Search for the cell housing the specified text and yield its (x, y) center coordinate. 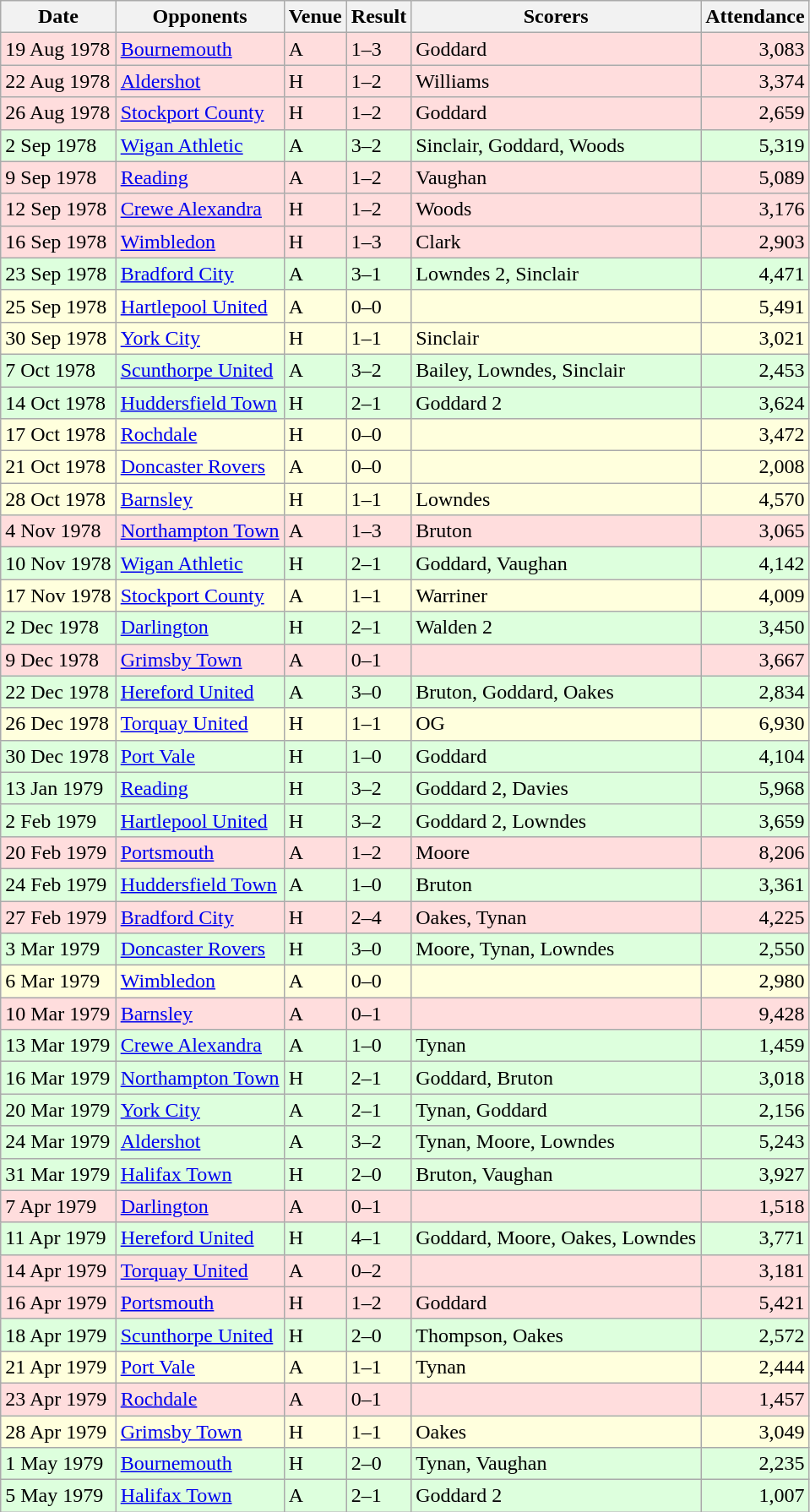
Bruton, Goddard, Oakes (556, 692)
22 Aug 1978 (58, 81)
28 Oct 1978 (58, 499)
3,667 (755, 660)
3,624 (755, 403)
4–1 (378, 1238)
Sinclair, Goddard, Woods (556, 145)
3,771 (755, 1238)
20 Mar 1979 (58, 1110)
13 Jan 1979 (58, 788)
4 Nov 1978 (58, 531)
4,009 (755, 596)
31 Mar 1979 (58, 1174)
3,659 (755, 820)
Bailey, Lowndes, Sinclair (556, 370)
Oakes, Tynan (556, 916)
2 Feb 1979 (58, 820)
28 Apr 1979 (58, 1432)
10 Mar 1979 (58, 1014)
3,176 (755, 209)
0–2 (378, 1270)
27 Feb 1979 (58, 916)
25 Sep 1978 (58, 306)
Walden 2 (556, 628)
Vaughan (556, 177)
5,968 (755, 788)
Moore (556, 852)
Date (58, 17)
3,018 (755, 1078)
23 Sep 1978 (58, 274)
2 Sep 1978 (58, 145)
Moore, Tynan, Lowndes (556, 949)
3,361 (755, 884)
Tynan, Vaughan (556, 1464)
1,459 (755, 1046)
18 Apr 1979 (58, 1335)
5,243 (755, 1142)
3,083 (755, 49)
9,428 (755, 1014)
1,518 (755, 1206)
Woods (556, 209)
Warriner (556, 596)
2,980 (755, 982)
2,572 (755, 1335)
16 Sep 1978 (58, 242)
Goddard 2, Lowndes (556, 820)
4,142 (755, 563)
Williams (556, 81)
Bruton, Vaughan (556, 1174)
Thompson, Oakes (556, 1335)
Goddard, Bruton (556, 1078)
Goddard, Moore, Oakes, Lowndes (556, 1238)
30 Sep 1978 (58, 338)
16 Apr 1979 (58, 1303)
2,235 (755, 1464)
3,181 (755, 1270)
3,472 (755, 435)
12 Sep 1978 (58, 209)
9 Dec 1978 (58, 660)
7 Apr 1979 (58, 1206)
11 Apr 1979 (58, 1238)
30 Dec 1978 (58, 756)
2,008 (755, 467)
Oakes (556, 1432)
10 Nov 1978 (58, 563)
Clark (556, 242)
16 Mar 1979 (58, 1078)
14 Apr 1979 (58, 1270)
7 Oct 1978 (58, 370)
6 Mar 1979 (58, 982)
2,550 (755, 949)
2 Dec 1978 (58, 628)
3,049 (755, 1432)
26 Aug 1978 (58, 113)
3,450 (755, 628)
17 Oct 1978 (58, 435)
8,206 (755, 852)
Goddard, Vaughan (556, 563)
17 Nov 1978 (58, 596)
Venue (315, 17)
19 Aug 1978 (58, 49)
Tynan, Goddard (556, 1110)
2,444 (755, 1367)
3–1 (378, 274)
Result (378, 17)
21 Apr 1979 (58, 1367)
2,834 (755, 692)
Sinclair (556, 338)
4,471 (755, 274)
5,089 (755, 177)
9 Sep 1978 (58, 177)
3,065 (755, 531)
Scorers (556, 17)
4,225 (755, 916)
Goddard 2, Davies (556, 788)
2,903 (755, 242)
5,421 (755, 1303)
4,104 (755, 756)
5 May 1979 (58, 1496)
Lowndes (556, 499)
3,374 (755, 81)
2–4 (378, 916)
1,457 (755, 1399)
Opponents (199, 17)
14 Oct 1978 (58, 403)
2,156 (755, 1110)
2,659 (755, 113)
5,319 (755, 145)
20 Feb 1979 (58, 852)
Lowndes 2, Sinclair (556, 274)
6,930 (755, 724)
2,453 (755, 370)
Attendance (755, 17)
5,491 (755, 306)
24 Feb 1979 (58, 884)
3,927 (755, 1174)
1,007 (755, 1496)
24 Mar 1979 (58, 1142)
4,570 (755, 499)
22 Dec 1978 (58, 692)
Tynan, Moore, Lowndes (556, 1142)
21 Oct 1978 (58, 467)
26 Dec 1978 (58, 724)
1 May 1979 (58, 1464)
23 Apr 1979 (58, 1399)
3,021 (755, 338)
3 Mar 1979 (58, 949)
13 Mar 1979 (58, 1046)
OG (556, 724)
